Search for the cell housing the specified text and yield its [X, Y] center coordinate. 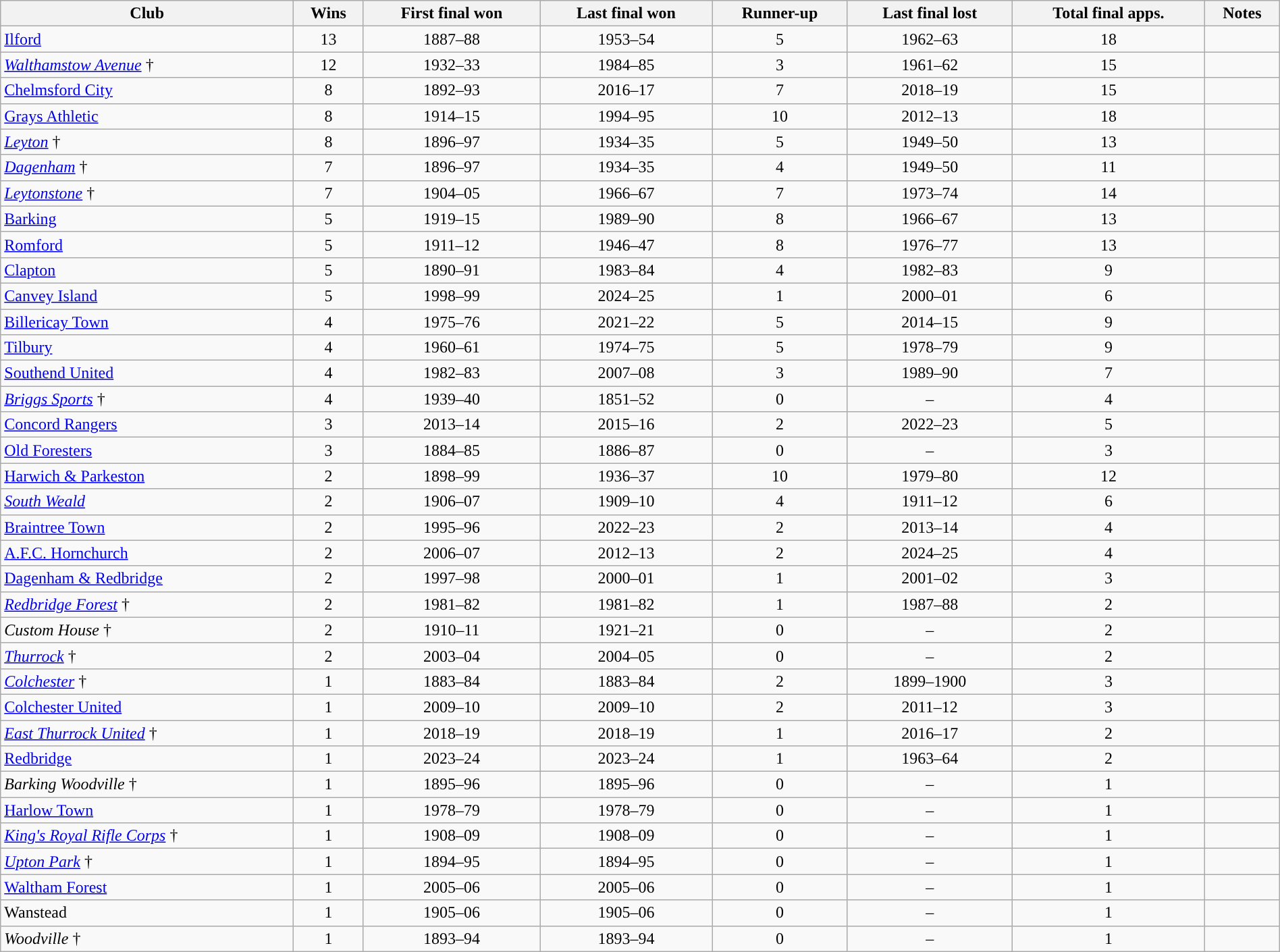
1995–96 [452, 527]
1979–80 [930, 476]
2021–22 [626, 322]
Briggs Sports † [147, 399]
Thurrock † [147, 656]
1919–15 [452, 219]
1963–64 [930, 759]
Canvey Island [147, 296]
1892–93 [452, 90]
1914–15 [452, 116]
Concord Rangers [147, 425]
1906–07 [452, 502]
Tilbury [147, 348]
1961–62 [930, 65]
2014–15 [930, 322]
Notes [1242, 14]
Redbridge [147, 759]
Billericay Town [147, 322]
Braintree Town [147, 527]
Leytonstone † [147, 193]
1910–11 [452, 630]
Old Foresters [147, 450]
East Thurrock United † [147, 733]
Last final lost [930, 14]
Barking [147, 219]
Custom House † [147, 630]
1962–63 [930, 39]
2003–04 [452, 656]
Walthamstow Avenue † [147, 65]
1936–37 [626, 476]
Wins [329, 14]
1921–21 [626, 630]
1939–40 [452, 399]
1997–98 [452, 579]
Ilford [147, 39]
1909–10 [626, 502]
1974–75 [626, 348]
Club [147, 14]
1898–99 [452, 476]
Grays Athletic [147, 116]
King's Royal Rifle Corps † [147, 836]
Dagenham † [147, 167]
1975–76 [452, 322]
Total final apps. [1109, 14]
2011–12 [930, 707]
Woodville † [147, 938]
1960–61 [452, 348]
Leyton † [147, 142]
14 [1109, 193]
1899–1900 [930, 681]
Southend United [147, 373]
1932–33 [452, 65]
1987–88 [930, 604]
1983–84 [626, 270]
Runner-up [780, 14]
Upton Park † [147, 862]
Romford [147, 244]
1998–99 [452, 296]
1994–95 [626, 116]
2004–05 [626, 656]
South Weald [147, 502]
A.F.C. Hornchurch [147, 553]
2007–08 [626, 373]
1851–52 [626, 399]
Chelmsford City [147, 90]
First final won [452, 14]
Last final won [626, 14]
1886–87 [626, 450]
1973–74 [930, 193]
1984–85 [626, 65]
Waltham Forest [147, 887]
Redbridge Forest † [147, 604]
Wanstead [147, 913]
Harlow Town [147, 810]
2001–02 [930, 579]
Clapton [147, 270]
Colchester United [147, 707]
Barking Woodville † [147, 785]
1946–47 [626, 244]
11 [1109, 167]
Harwich & Parkeston [147, 476]
2015–16 [626, 425]
Colchester † [147, 681]
1953–54 [626, 39]
1884–85 [452, 450]
1904–05 [452, 193]
1887–88 [452, 39]
Dagenham & Redbridge [147, 579]
1976–77 [930, 244]
2006–07 [452, 553]
1890–91 [452, 270]
